Output the [x, y] coordinate of the center of the cell containing the given text.  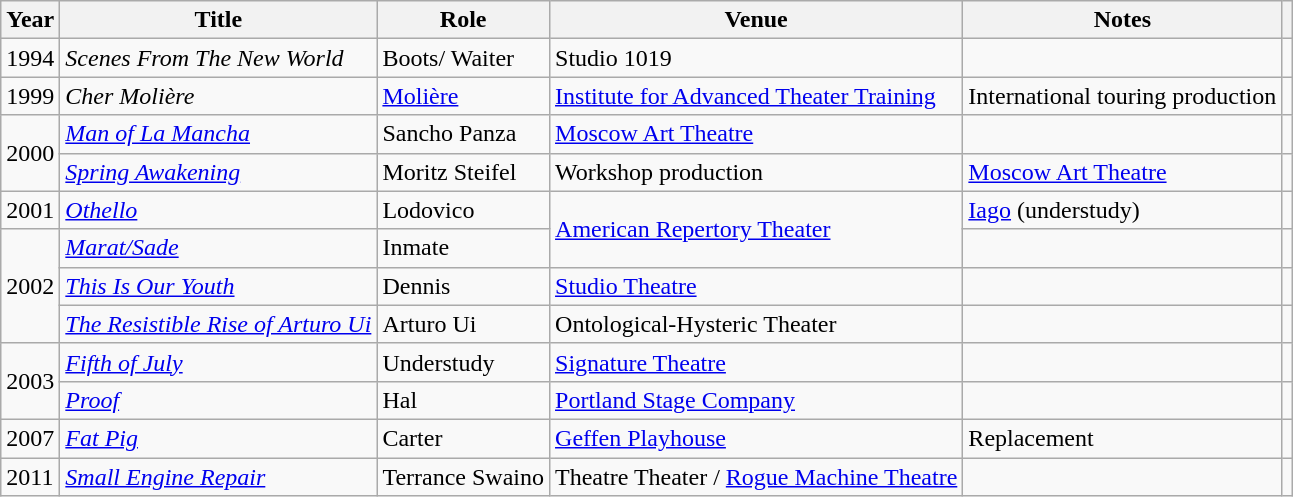
Fifth of July [218, 362]
This Is Our Youth [218, 286]
International touring production [1122, 96]
Title [218, 20]
Arturo Ui [464, 324]
Proof [218, 400]
Workshop production [756, 172]
Marat/Sade [218, 248]
2003 [30, 381]
Iago (understudy) [1122, 210]
Ontological-Hysteric Theater [756, 324]
Molière [464, 96]
2011 [30, 477]
Understudy [464, 362]
Spring Awakening [218, 172]
2002 [30, 286]
2000 [30, 153]
Geffen Playhouse [756, 438]
Studio 1019 [756, 58]
Dennis [464, 286]
Cher Molière [218, 96]
Moritz Steifel [464, 172]
Man of La Mancha [218, 134]
Scenes From The New World [218, 58]
Terrance Swaino [464, 477]
1999 [30, 96]
Institute for Advanced Theater Training [756, 96]
Lodovico [464, 210]
The Resistible Rise of Arturo Ui [218, 324]
2007 [30, 438]
2001 [30, 210]
Studio Theatre [756, 286]
Year [30, 20]
Hal [464, 400]
Venue [756, 20]
Theatre Theater / Rogue Machine Theatre [756, 477]
Sancho Panza [464, 134]
Notes [1122, 20]
Boots/ Waiter [464, 58]
Small Engine Repair [218, 477]
Signature Theatre [756, 362]
Role [464, 20]
Fat Pig [218, 438]
Inmate [464, 248]
Othello [218, 210]
American Repertory Theater [756, 229]
1994 [30, 58]
Portland Stage Company [756, 400]
Replacement [1122, 438]
Carter [464, 438]
